Determine the (x, y) coordinate at the center of the cell enclosing the given text.  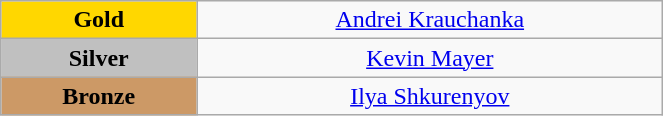
Silver (99, 58)
Andrei Krauchanka (430, 20)
Ilya Shkurenyov (430, 96)
Kevin Mayer (430, 58)
Gold (99, 20)
Bronze (99, 96)
